Search for the cell housing the specified text and yield its (x, y) center coordinate. 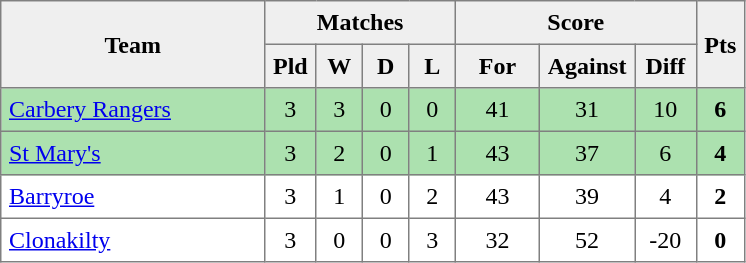
Diff (666, 66)
Pld (290, 66)
-20 (666, 240)
39 (586, 197)
Score (576, 23)
D (385, 66)
W (339, 66)
52 (586, 240)
Matches (360, 23)
Barryroe (133, 197)
Pts (720, 44)
Clonakilty (133, 240)
For (497, 66)
32 (497, 240)
41 (497, 110)
37 (586, 153)
Against (586, 66)
31 (586, 110)
10 (666, 110)
St Mary's (133, 153)
Carbery Rangers (133, 110)
L (432, 66)
Team (133, 44)
